Return [x, y] of the center of cell containing provided text 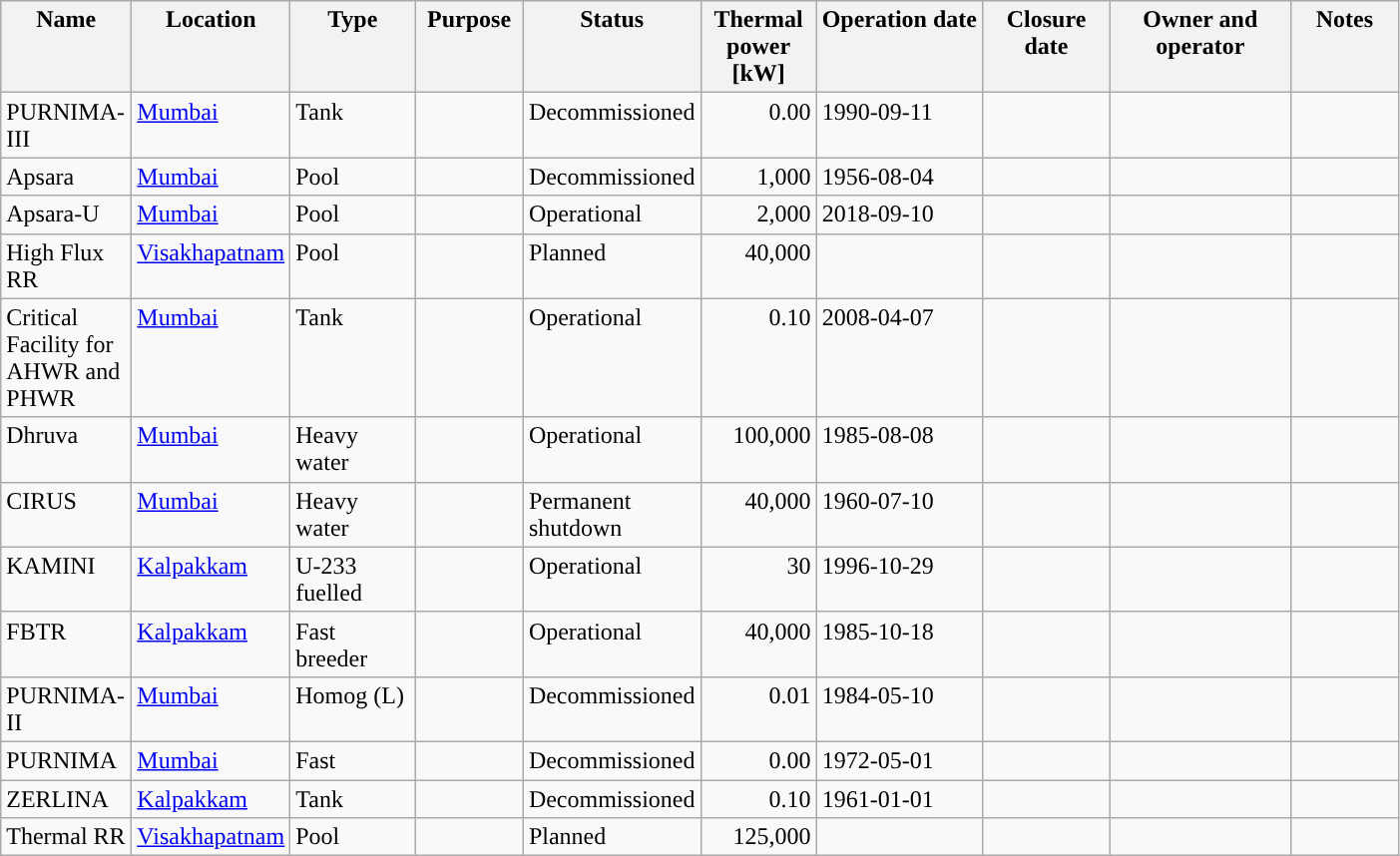
Location [212, 47]
Closure date [1046, 47]
Thermal power [kW] [758, 47]
Name [66, 47]
Dhruva [66, 449]
2,000 [758, 214]
Thermal RR [66, 837]
FBTR [66, 644]
30 [758, 579]
PURNIMA [66, 760]
1985-10-18 [899, 644]
1996-10-29 [899, 579]
Purpose [469, 47]
100,000 [758, 449]
Fast breeder [353, 644]
1956-08-04 [899, 177]
Permanent shutdown [612, 515]
1961-01-01 [899, 799]
Status [612, 47]
1990-09-11 [899, 126]
1960-07-10 [899, 515]
Fast [353, 760]
1,000 [758, 177]
2008-04-07 [899, 357]
2018-09-10 [899, 214]
High Flux RR [66, 265]
Apsara-U [66, 214]
1985-08-08 [899, 449]
U-233 fuelled [353, 579]
ZERLINA [66, 799]
1972-05-01 [899, 760]
Owner and operator [1201, 47]
1984-05-10 [899, 708]
Apsara [66, 177]
Operation date [899, 47]
Homog (L) [353, 708]
0.01 [758, 708]
PURNIMA-III [66, 126]
CIRUS [66, 515]
PURNIMA-II [66, 708]
Type [353, 47]
125,000 [758, 837]
Critical Facility for AHWR and PHWR [66, 357]
Notes [1345, 47]
KAMINI [66, 579]
